Extract the (x, y) coordinate from the center of the cell holding the provided text.  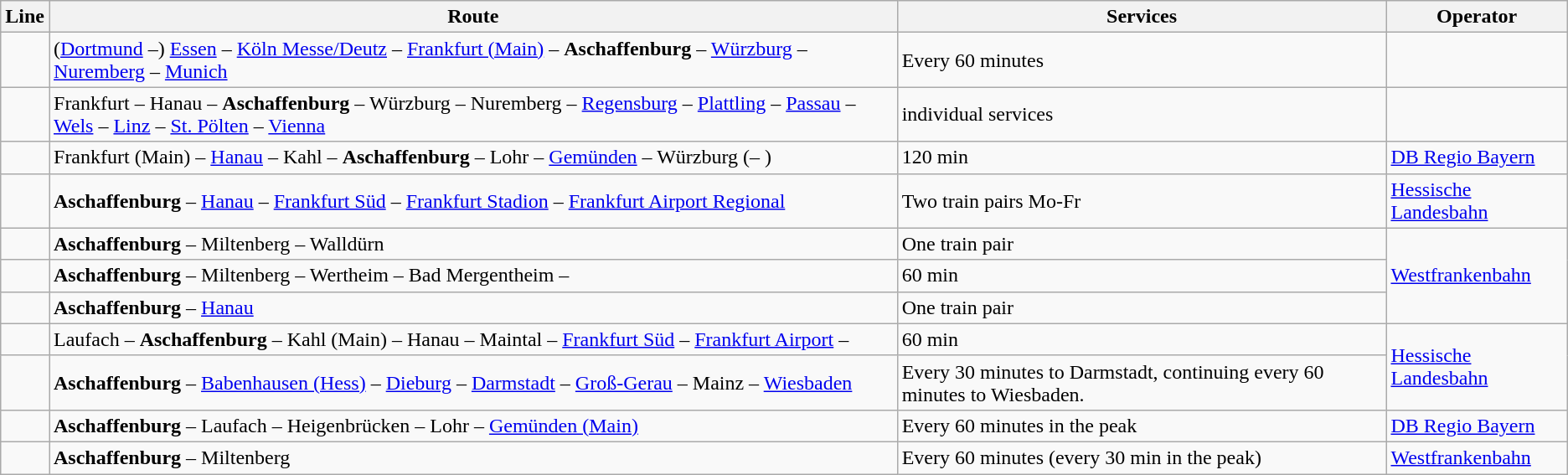
Aschaffenburg – Hanau (472, 307)
Frankfurt (Main) – Hanau – Kahl – Aschaffenburg – Lohr – Gemünden – Würzburg (– ) (472, 157)
120 min (1142, 157)
Laufach – Aschaffenburg – Kahl (Main) – Hanau – Maintal – Frankfurt Süd – Frankfurt Airport – (472, 339)
Every 60 minutes (every 30 min in the peak) (1142, 457)
Line (25, 17)
Aschaffenburg – Hanau – Frankfurt Süd – Frankfurt Stadion – Frankfurt Airport Regional (472, 201)
individual services (1142, 114)
Aschaffenburg – Laufach – Heigenbrücken – Lohr – Gemünden (Main) (472, 426)
Aschaffenburg – Miltenberg (472, 457)
Services (1142, 17)
Route (472, 17)
Two train pairs Mo-Fr (1142, 201)
Aschaffenburg – Miltenberg – Wertheim – Bad Mergentheim – (472, 276)
Operator (1477, 17)
Aschaffenburg – Miltenberg – Walldürn (472, 244)
Every 60 minutes in the peak (1142, 426)
Aschaffenburg – Babenhausen (Hess) – Dieburg – Darmstadt – Groß-Gerau – Mainz – Wiesbaden (472, 382)
(Dortmund –) Essen – Köln Messe/Deutz – Frankfurt (Main) – Aschaffenburg – Würzburg – Nuremberg – Munich (472, 60)
Every 30 minutes to Darmstadt, continuing every 60 minutes to Wiesbaden. (1142, 382)
Frankfurt – Hanau – Aschaffenburg – Würzburg – Nuremberg – Regensburg – Plattling – Passau – Wels – Linz – St. Pölten – Vienna (472, 114)
Every 60 minutes (1142, 60)
